Extract the [X, Y] coordinate from the center of the cell holding the provided text.  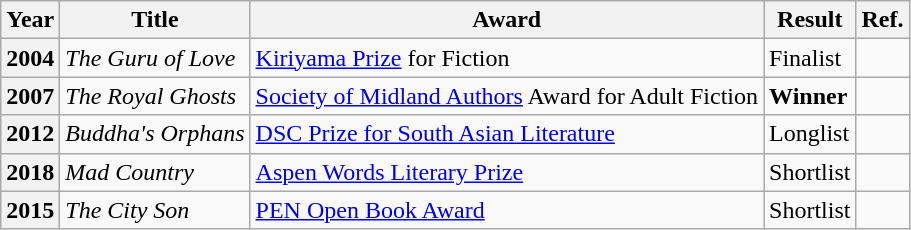
Title [155, 20]
2015 [30, 210]
Winner [810, 96]
Finalist [810, 58]
2018 [30, 172]
Result [810, 20]
The Guru of Love [155, 58]
Aspen Words Literary Prize [507, 172]
DSC Prize for South Asian Literature [507, 134]
Year [30, 20]
Kiriyama Prize for Fiction [507, 58]
PEN Open Book Award [507, 210]
The Royal Ghosts [155, 96]
2007 [30, 96]
The City Son [155, 210]
Society of Midland Authors Award for Adult Fiction [507, 96]
Longlist [810, 134]
Award [507, 20]
Ref. [882, 20]
Mad Country [155, 172]
Buddha's Orphans [155, 134]
2012 [30, 134]
2004 [30, 58]
